Find where the given text appears and provide that cell's center as [X, Y] coordinate. 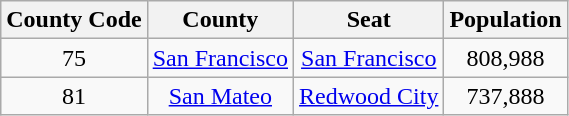
808,988 [506, 58]
75 [74, 58]
Seat [369, 20]
737,888 [506, 96]
County [220, 20]
81 [74, 96]
San Mateo [220, 96]
Population [506, 20]
Redwood City [369, 96]
County Code [74, 20]
